Search for the cell housing the specified text and yield its [x, y] center coordinate. 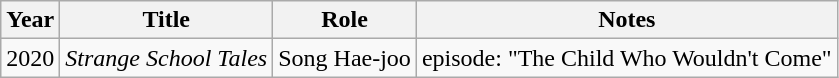
Role [345, 20]
Notes [626, 20]
2020 [30, 58]
Year [30, 20]
Song Hae-joo [345, 58]
Title [166, 20]
Strange School Tales [166, 58]
episode: "The Child Who Wouldn't Come" [626, 58]
